For the text-containing cell, return its midpoint in [x, y] coordinate format. 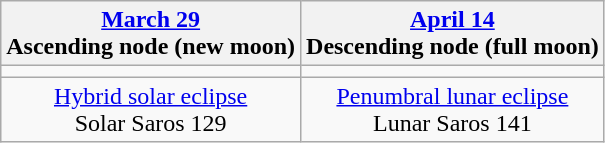
April 14Descending node (full moon) [453, 34]
Hybrid solar eclipseSolar Saros 129 [151, 110]
March 29Ascending node (new moon) [151, 34]
Penumbral lunar eclipseLunar Saros 141 [453, 110]
